Extract the (x, y) coordinate from the center of the cell holding the provided text.  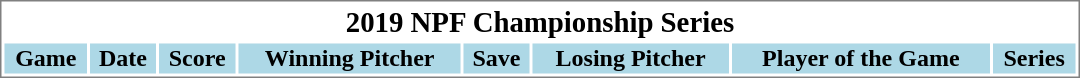
Series (1034, 59)
Save (497, 59)
Winning Pitcher (350, 59)
Game (46, 59)
Losing Pitcher (630, 59)
Date (123, 59)
Player of the Game (861, 59)
2019 NPF Championship Series (540, 22)
Score (198, 59)
